For the text-containing cell, return its midpoint in (x, y) coordinate format. 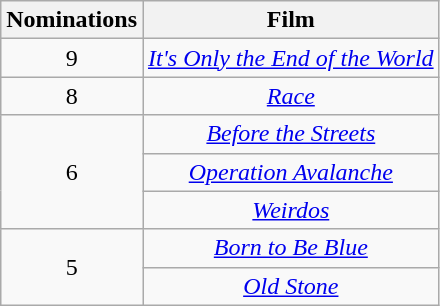
6 (72, 172)
Race (290, 96)
9 (72, 58)
Operation Avalanche (290, 172)
8 (72, 96)
Old Stone (290, 286)
Born to Be Blue (290, 248)
Nominations (72, 20)
It's Only the End of the World (290, 58)
Before the Streets (290, 134)
Film (290, 20)
5 (72, 267)
Weirdos (290, 210)
